Detect which cell encompasses the target text, then output its (x, y) center coordinate. 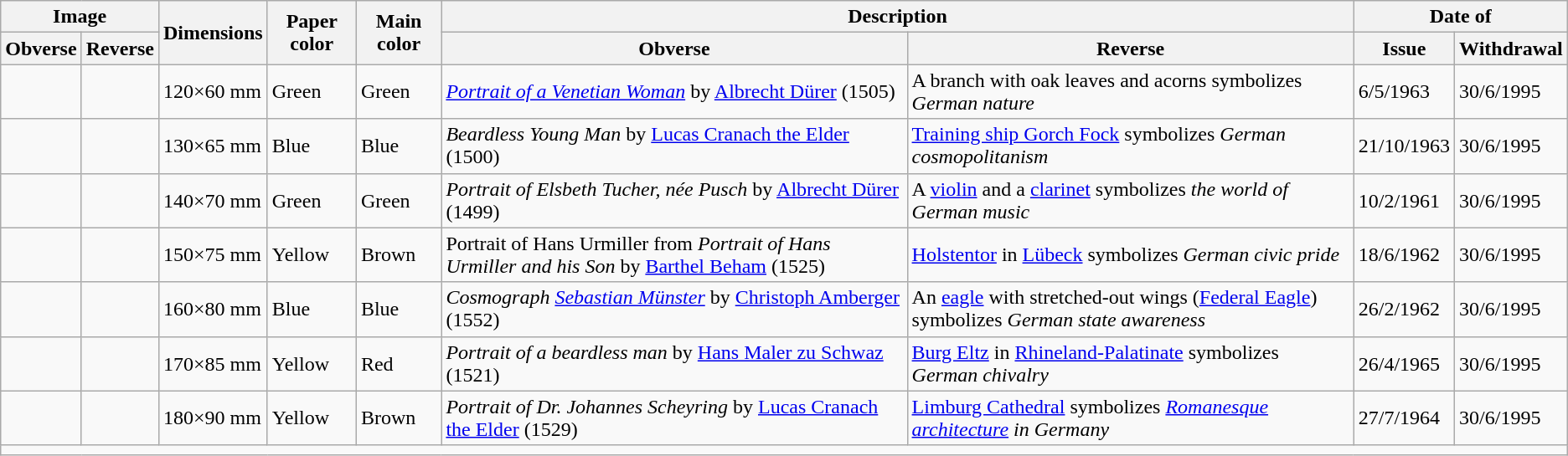
Portrait of a beardless man by Hans Maler zu Schwaz (1521) (674, 363)
Image (80, 17)
140×70 mm (213, 201)
18/6/1962 (1404, 254)
Portrait of Hans Urmiller from Portrait of Hans Urmiller and his Son by Barthel Beham (1525) (674, 254)
Withdrawal (1511, 49)
150×75 mm (213, 254)
26/2/1962 (1404, 310)
21/10/1963 (1404, 146)
Main color (399, 33)
Dimensions (213, 33)
Paper color (312, 33)
180×90 mm (213, 418)
Description (898, 17)
Issue (1404, 49)
120×60 mm (213, 92)
6/5/1963 (1404, 92)
Date of (1461, 17)
10/2/1961 (1404, 201)
Burg Eltz in Rhineland-Palatinate symbolizes German chivalry (1131, 363)
Portrait of a Venetian Woman by Albrecht Dürer (1505) (674, 92)
Red (399, 363)
170×85 mm (213, 363)
Portrait of Elsbeth Tucher, née Pusch by Albrecht Dürer (1499) (674, 201)
26/4/1965 (1404, 363)
130×65 mm (213, 146)
Limburg Cathedral symbolizes Romanesque architecture in Germany (1131, 418)
Portrait of Dr. Johannes Scheyring by Lucas Cranach the Elder (1529) (674, 418)
An eagle with stretched-out wings (Federal Eagle) symbolizes German state awareness (1131, 310)
Beardless Young Man by Lucas Cranach the Elder (1500) (674, 146)
A branch with oak leaves and acorns symbolizes German nature (1131, 92)
160×80 mm (213, 310)
Training ship Gorch Fock symbolizes German cosmopolitanism (1131, 146)
Cosmograph Sebastian Münster by Christoph Amberger (1552) (674, 310)
Holstentor in Lübeck symbolizes German civic pride (1131, 254)
A violin and a clarinet symbolizes the world of German music (1131, 201)
27/7/1964 (1404, 418)
